Return [x, y] of the center of cell containing provided text 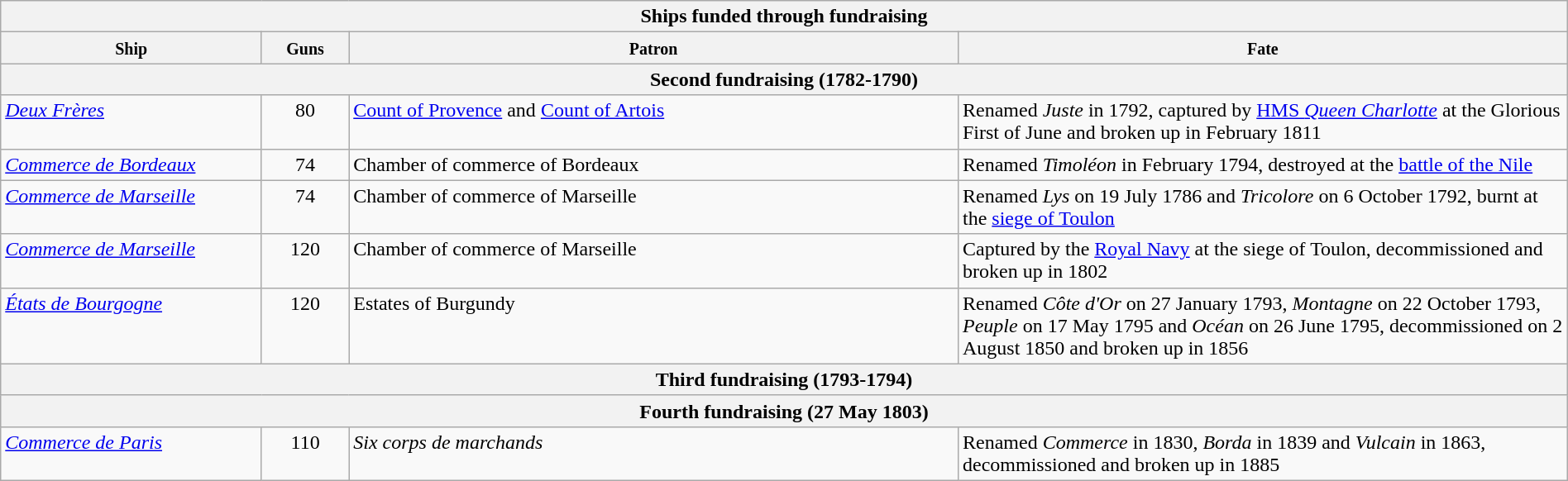
Chamber of commerce of Bordeaux [653, 164]
Commerce de Paris [131, 453]
Patron [653, 48]
Commerce de Bordeaux [131, 164]
Ship [131, 48]
110 [304, 453]
Fourth fundraising (27 May 1803) [784, 411]
Renamed Commerce in 1830, Borda in 1839 and Vulcain in 1863, decommissioned and broken up in 1885 [1262, 453]
Third fundraising (1793-1794) [784, 379]
Six corps de marchands [653, 453]
Captured by the Royal Navy at the siege of Toulon, decommissioned and broken up in 1802 [1262, 261]
Renamed Juste in 1792, captured by HMS Queen Charlotte at the Glorious First of June and broken up in February 1811 [1262, 122]
Renamed Lys on 19 July 1786 and Tricolore on 6 October 1792, burnt at the siege of Toulon [1262, 207]
Guns [304, 48]
Estates of Burgundy [653, 326]
Renamed Timoléon in February 1794, destroyed at the battle of the Nile [1262, 164]
États de Bourgogne [131, 326]
Ships funded through fundraising [784, 17]
Fate [1262, 48]
Second fundraising (1782-1790) [784, 79]
Count of Provence and Count of Artois [653, 122]
80 [304, 122]
Deux Frères [131, 122]
